Extract the (x, y) coordinate from the center of the cell holding the provided text.  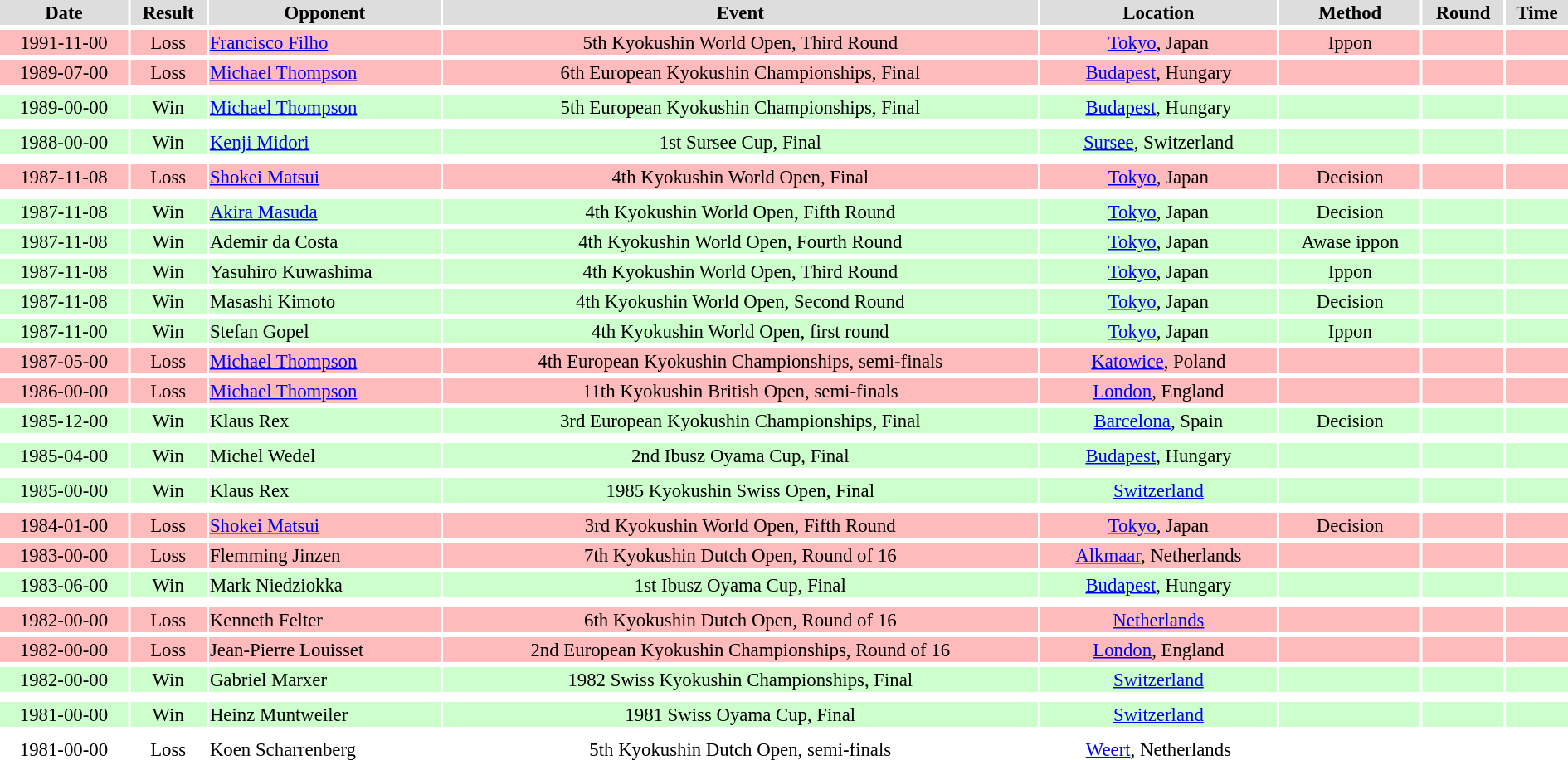
Time (1536, 12)
Result (168, 12)
2nd Ibusz Oyama Cup, Final (740, 456)
4th Kyokushin World Open, Final (740, 177)
1981-00-00 (64, 714)
Alkmaar, Netherlands (1158, 555)
4th Kyokushin World Open, Second Round (740, 301)
1982 Swiss Kyokushin Championships, Final (740, 680)
1987-11-00 (64, 331)
Opponent (324, 12)
6th European Kyokushin Championships, Final (740, 72)
1985-04-00 (64, 456)
Location (1158, 12)
Kenji Midori (324, 142)
1984-01-00 (64, 525)
Awase ippon (1350, 241)
Katowice, Poland (1158, 361)
5th European Kyokushin Championships, Final (740, 107)
Jean-Pierre Louisset (324, 650)
1983-00-00 (64, 555)
4th Kyokushin World Open, first round (740, 331)
6th Kyokushin Dutch Open, Round of 16 (740, 620)
7th Kyokushin Dutch Open, Round of 16 (740, 555)
4th Kyokushin World Open, Third Round (740, 271)
1989-07-00 (64, 72)
3rd Kyokushin World Open, Fifth Round (740, 525)
Gabriel Marxer (324, 680)
1988-00-00 (64, 142)
3rd European Kyokushin Championships, Final (740, 421)
Barcelona, Spain (1158, 421)
Stefan Gopel (324, 331)
Masashi Kimoto (324, 301)
Flemming Jinzen (324, 555)
1989-00-00 (64, 107)
5th Kyokushin World Open, Third Round (740, 42)
4th European Kyokushin Championships, semi-finals (740, 361)
Date (64, 12)
1987-05-00 (64, 361)
1991-11-00 (64, 42)
Round (1463, 12)
Yasuhiro Kuwashima (324, 271)
1st Ibusz Oyama Cup, Final (740, 585)
Ademir da Costa (324, 241)
1983-06-00 (64, 585)
Event (740, 12)
2nd European Kyokushin Championships, Round of 16 (740, 650)
1985 Kyokushin Swiss Open, Final (740, 490)
1st Sursee Cup, Final (740, 142)
Method (1350, 12)
4th Kyokushin World Open, Fifth Round (740, 212)
1985-00-00 (64, 490)
Francisco Filho (324, 42)
Heinz Muntweiler (324, 714)
4th Kyokushin World Open, Fourth Round (740, 241)
11th Kyokushin British Open, semi-finals (740, 391)
1985-12-00 (64, 421)
1981 Swiss Oyama Cup, Final (740, 714)
Sursee, Switzerland (1158, 142)
Mark Niedziokka (324, 585)
Kenneth Felter (324, 620)
Netherlands (1158, 620)
Michel Wedel (324, 456)
1986-00-00 (64, 391)
Akira Masuda (324, 212)
